Extract the (X, Y) coordinate from the center of the cell holding the provided text.  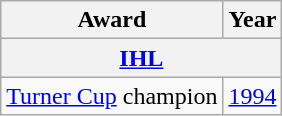
Award (112, 20)
Turner Cup champion (112, 96)
Year (252, 20)
1994 (252, 96)
IHL (142, 58)
